For the text-containing cell, return its midpoint in (x, y) coordinate format. 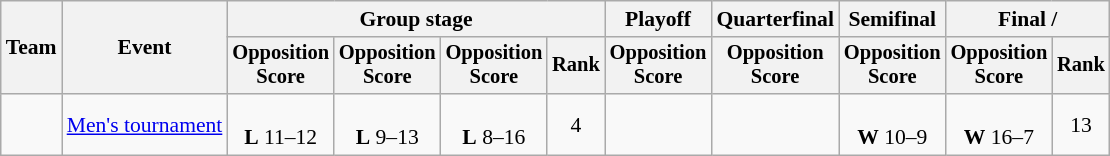
4 (576, 124)
L 11–12 (280, 124)
Event (145, 48)
W 16–7 (1000, 124)
Final / (1028, 19)
L 9–13 (388, 124)
Quarterfinal (775, 19)
Men's tournament (145, 124)
W 10–9 (892, 124)
13 (1081, 124)
Playoff (658, 19)
Group stage (416, 19)
L 8–16 (494, 124)
Semifinal (892, 19)
Team (32, 48)
